Search for the cell housing the specified text and yield its (x, y) center coordinate. 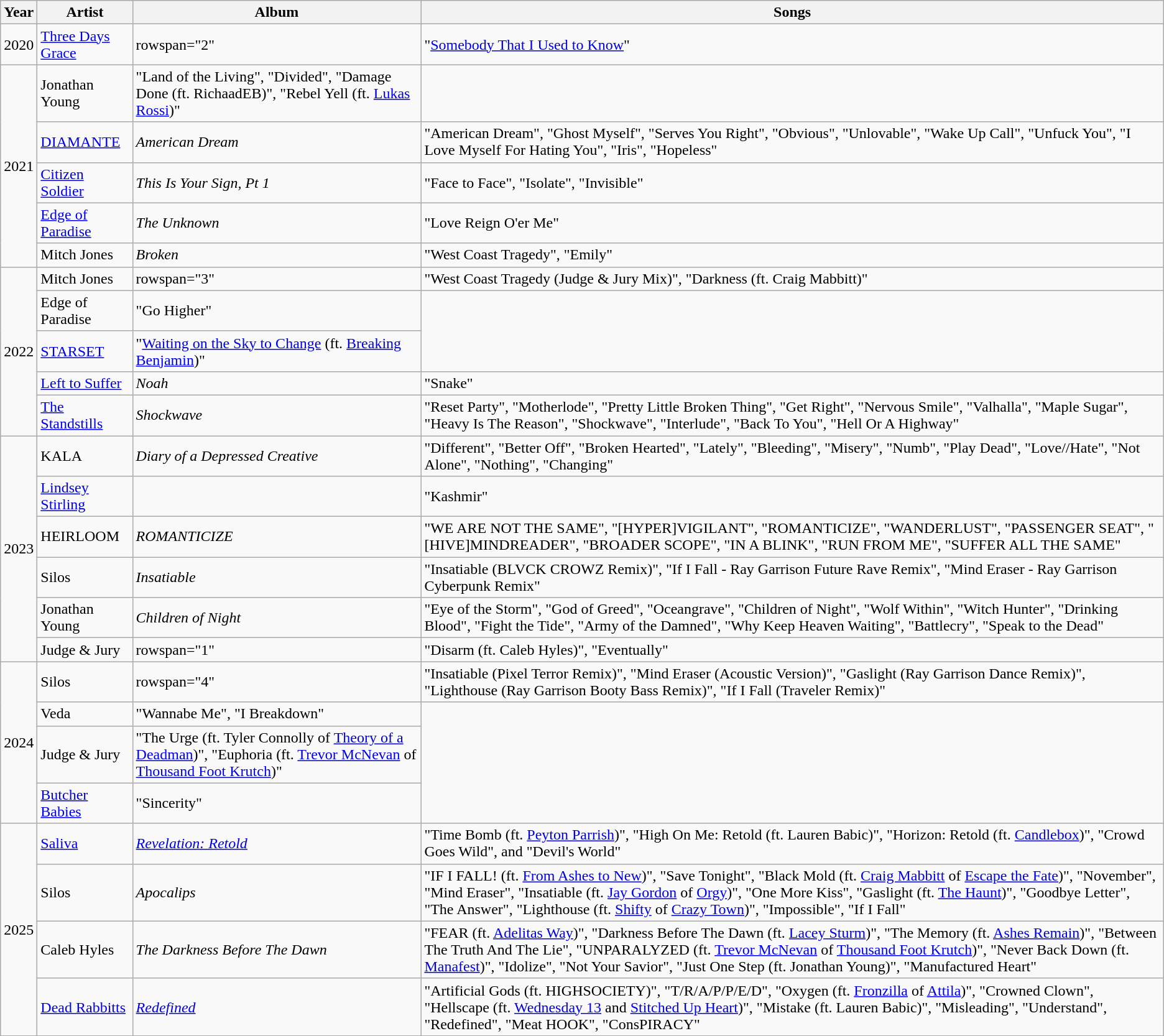
The Standstills (85, 415)
Children of Night (277, 618)
KALA (85, 455)
Broken (277, 255)
Year (19, 12)
Butcher Babies (85, 803)
2021 (19, 165)
2020 (19, 45)
ROMANTICIZE (277, 537)
"West Coast Tragedy (Judge & Jury Mix)", "Darkness (ft. Craig Mabbitt)" (792, 279)
"Somebody That I Used to Know" (792, 45)
This Is Your Sign, Pt 1 (277, 183)
Saliva (85, 843)
Three Days Grace (85, 45)
Veda (85, 714)
"Disarm (ft. Caleb Hyles)", "Eventually" (792, 650)
"West Coast Tragedy", "Emily" (792, 255)
"Waiting on the Sky to Change (ft. Breaking Benjamin)" (277, 351)
Shockwave (277, 415)
2024 (19, 742)
Lindsey Stirling (85, 496)
2022 (19, 351)
"Snake" (792, 383)
Noah (277, 383)
"Love Reign O'er Me" (792, 223)
"Face to Face", "Isolate", "Invisible" (792, 183)
Dead Rabbitts (85, 1007)
2025 (19, 929)
The Darkness Before The Dawn (277, 950)
Diary of a Depressed Creative (277, 455)
"The Urge (ft. Tyler Connolly of Theory of a Deadman)", "Euphoria (ft. Trevor McNevan of Thousand Foot Krutch)" (277, 754)
Left to Suffer (85, 383)
"Different", "Better Off", "Broken Hearted", "Lately", "Bleeding", "Misery", "Numb", "Play Dead", "Love//Hate", "Not Alone", "Nothing", "Changing" (792, 455)
Revelation: Retold (277, 843)
Apocalips (277, 892)
rowspan="3" (277, 279)
The Unknown (277, 223)
"Kashmir" (792, 496)
rowspan="1" (277, 650)
"Sincerity" (277, 803)
"Go Higher" (277, 311)
Caleb Hyles (85, 950)
"Insatiable (BLVCK CROWZ Remix)", "If I Fall - Ray Garrison Future Rave Remix", "Mind Eraser - Ray Garrison Cyberpunk Remix" (792, 577)
Artist (85, 12)
STARSET (85, 351)
"Time Bomb (ft. Peyton Parrish)", "High On Me: Retold (ft. Lauren Babic)", "Horizon: Retold (ft. Candlebox)", "Crowd Goes Wild", and "Devil's World" (792, 843)
Songs (792, 12)
"Wannabe Me", "I Breakdown" (277, 714)
Album (277, 12)
HEIRLOOM (85, 537)
2023 (19, 548)
"Land of the Living", "Divided", "Damage Done (ft. RichaadEB)", "Rebel Yell (ft. Lukas Rossi)" (277, 93)
American Dream (277, 142)
DIAMANTE (85, 142)
rowspan="2" (277, 45)
Citizen Soldier (85, 183)
rowspan="4" (277, 682)
Redefined (277, 1007)
Insatiable (277, 577)
